Detect which cell encompasses the target text, then output its (X, Y) center coordinate. 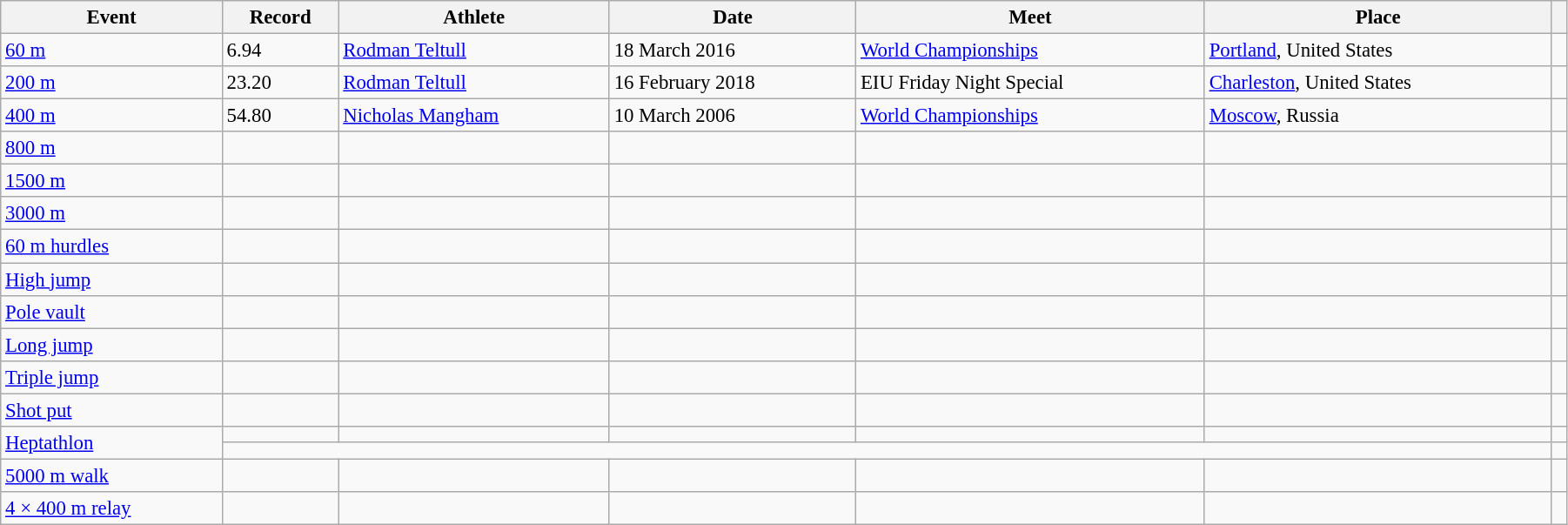
Place (1378, 17)
Heptathlon (111, 443)
54.80 (280, 116)
60 m hurdles (111, 246)
Pole vault (111, 312)
400 m (111, 116)
EIU Friday Night Special (1030, 83)
Moscow, Russia (1378, 116)
Charleston, United States (1378, 83)
60 m (111, 50)
Athlete (473, 17)
Record (280, 17)
High jump (111, 279)
3000 m (111, 213)
Date (733, 17)
Meet (1030, 17)
4 × 400 m relay (111, 508)
10 March 2006 (733, 116)
Long jump (111, 345)
Triple jump (111, 377)
23.20 (280, 83)
1500 m (111, 181)
Nicholas Mangham (473, 116)
800 m (111, 148)
18 March 2016 (733, 50)
Portland, United States (1378, 50)
6.94 (280, 50)
Shot put (111, 410)
200 m (111, 83)
16 February 2018 (733, 83)
5000 m walk (111, 475)
Event (111, 17)
